Identify which cell holds the provided text, then report its [x, y] central coordinate. 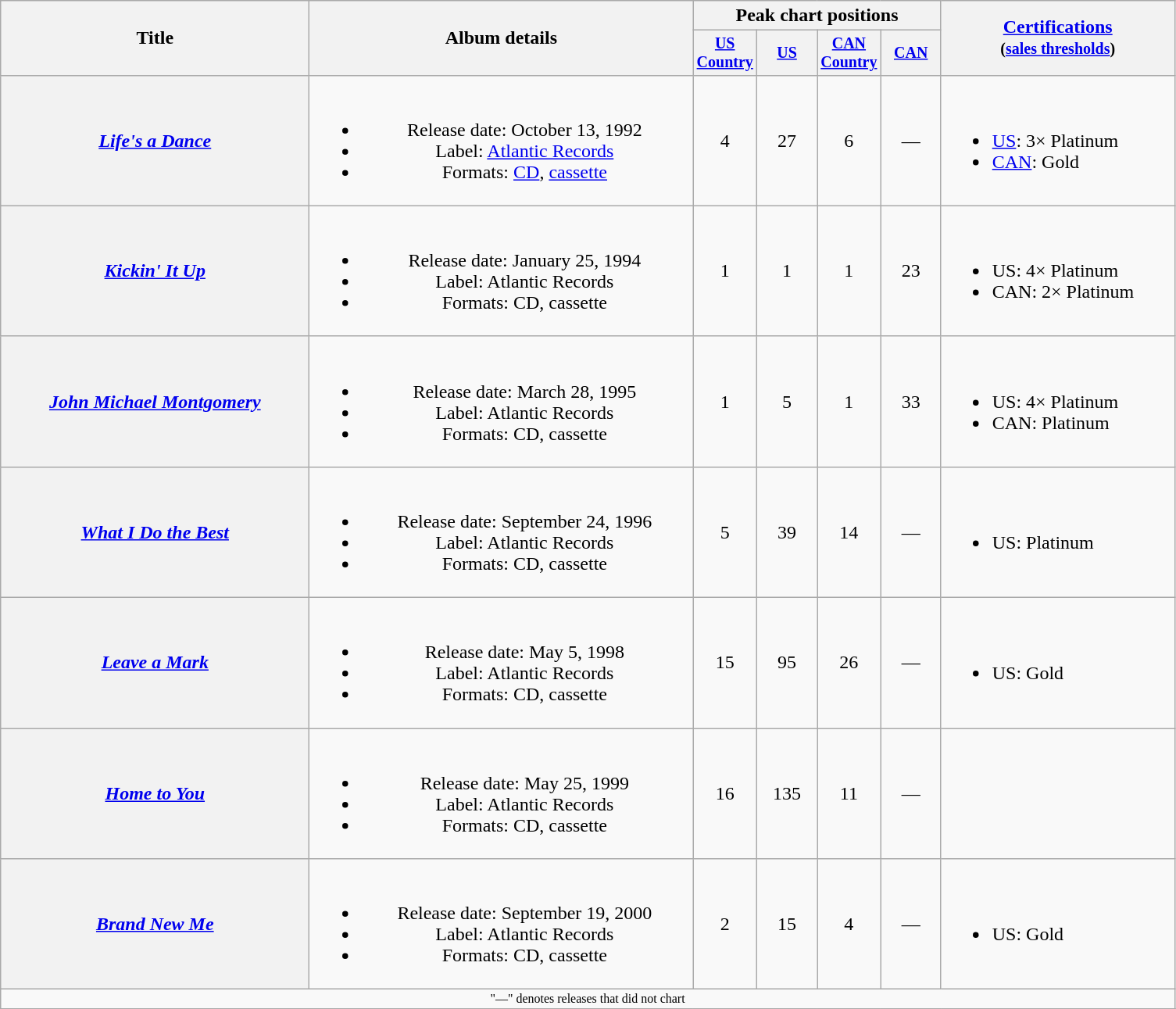
Release date: March 28, 1995Label: Atlantic RecordsFormats: CD, cassette [502, 402]
95 [788, 663]
Certifications(sales thresholds) [1058, 38]
33 [911, 402]
US: Platinum [1058, 531]
What I Do the Best [155, 531]
US: 4× PlatinumCAN: 2× Platinum [1058, 270]
Album details [502, 38]
39 [788, 531]
Kickin' It Up [155, 270]
"—" denotes releases that did not chart [588, 999]
135 [788, 794]
CAN Country [849, 53]
Title [155, 38]
Leave a Mark [155, 663]
John Michael Montgomery [155, 402]
Peak chart positions [817, 16]
US Country [725, 53]
26 [849, 663]
2 [725, 924]
16 [725, 794]
US: 4× PlatinumCAN: Platinum [1058, 402]
Release date: September 24, 1996Label: Atlantic RecordsFormats: CD, cassette [502, 531]
27 [788, 141]
Release date: January 25, 1994Label: Atlantic RecordsFormats: CD, cassette [502, 270]
US [788, 53]
Home to You [155, 794]
14 [849, 531]
Release date: May 5, 1998Label: Atlantic RecordsFormats: CD, cassette [502, 663]
Release date: October 13, 1992Label: Atlantic RecordsFormats: CD, cassette [502, 141]
Release date: May 25, 1999Label: Atlantic RecordsFormats: CD, cassette [502, 794]
23 [911, 270]
US: 3× PlatinumCAN: Gold [1058, 141]
Release date: September 19, 2000Label: Atlantic RecordsFormats: CD, cassette [502, 924]
11 [849, 794]
6 [849, 141]
CAN [911, 53]
Life's a Dance [155, 141]
Brand New Me [155, 924]
